Find where the given text appears and provide that cell's center as (X, Y) coordinate. 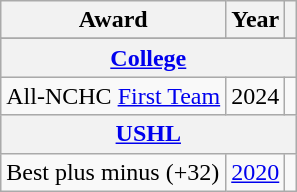
Year (256, 20)
Best plus minus (+32) (114, 172)
All-NCHC First Team (114, 96)
College (148, 58)
USHL (148, 134)
2024 (256, 96)
2020 (256, 172)
Award (114, 20)
